Pinpoint the cell where the given text exists, returning its [x, y] midpoint coordinate. 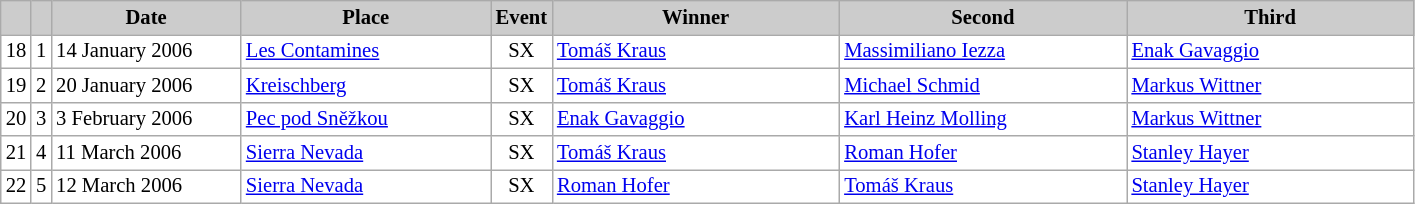
3 [41, 119]
19 [16, 85]
Winner [696, 17]
Massimiliano Iezza [982, 51]
Date [146, 17]
12 March 2006 [146, 186]
21 [16, 153]
Event [522, 17]
2 [41, 85]
3 February 2006 [146, 119]
18 [16, 51]
1 [41, 51]
5 [41, 186]
20 January 2006 [146, 85]
4 [41, 153]
11 March 2006 [146, 153]
Les Contamines [366, 51]
Third [1270, 17]
Karl Heinz Molling [982, 119]
22 [16, 186]
Second [982, 17]
Place [366, 17]
Michael Schmid [982, 85]
Kreischberg [366, 85]
Pec pod Sněžkou [366, 119]
14 January 2006 [146, 51]
20 [16, 119]
